Search for the cell housing the specified text and yield its (x, y) center coordinate. 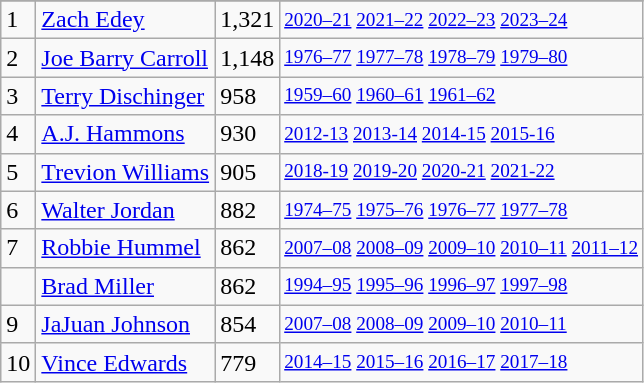
Terry Dischinger (126, 96)
2018-19 2019-20 2020-21 2021-22 (462, 172)
3 (18, 96)
1959–60 1960–61 1961–62 (462, 96)
882 (248, 210)
Joe Barry Carroll (126, 58)
A.J. Hammons (126, 134)
7 (18, 248)
Robbie Hummel (126, 248)
1974–75 1975–76 1976–77 1977–78 (462, 210)
5 (18, 172)
9 (18, 324)
958 (248, 96)
2007–08 2008–09 2009–10 2010–11 2011–12 (462, 248)
2 (18, 58)
2014–15 2015–16 2016–17 2017–18 (462, 362)
Brad Miller (126, 286)
Vince Edwards (126, 362)
1976–77 1977–78 1978–79 1979–80 (462, 58)
6 (18, 210)
905 (248, 172)
1 (18, 20)
4 (18, 134)
1994–95 1995–96 1996–97 1997–98 (462, 286)
Walter Jordan (126, 210)
2012-13 2013-14 2014-15 2015-16 (462, 134)
854 (248, 324)
2020–21 2021–22 2022–23 2023–24 (462, 20)
1,321 (248, 20)
Zach Edey (126, 20)
Trevion Williams (126, 172)
2007–08 2008–09 2009–10 2010–11 (462, 324)
JaJuan Johnson (126, 324)
10 (18, 362)
1,148 (248, 58)
779 (248, 362)
930 (248, 134)
